Output the (X, Y) coordinate of the center of the cell containing the given text.  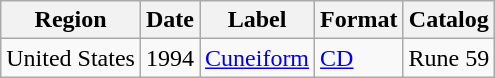
Cuneiform (258, 58)
CD (359, 58)
Label (258, 20)
Rune 59 (449, 58)
Region (71, 20)
Format (359, 20)
Date (170, 20)
Catalog (449, 20)
United States (71, 58)
1994 (170, 58)
